Pinpoint the cell where the given text exists, returning its (X, Y) midpoint coordinate. 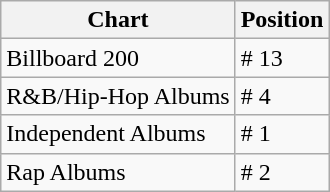
Billboard 200 (118, 58)
R&B/Hip-Hop Albums (118, 96)
# 1 (282, 134)
# 13 (282, 58)
# 4 (282, 96)
# 2 (282, 172)
Position (282, 20)
Chart (118, 20)
Independent Albums (118, 134)
Rap Albums (118, 172)
